Find where the given text appears and provide that cell's center as (x, y) coordinate. 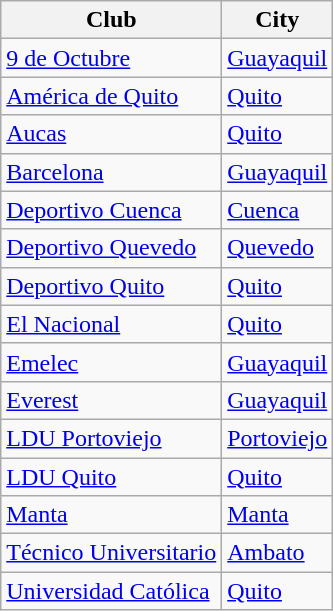
Técnico Universitario (112, 553)
Club (112, 20)
LDU Quito (112, 477)
Barcelona (112, 172)
City (278, 20)
Universidad Católica (112, 591)
9 de Octubre (112, 58)
Deportivo Quevedo (112, 248)
Emelec (112, 362)
LDU Portoviejo (112, 438)
Ambato (278, 553)
Everest (112, 400)
Quevedo (278, 248)
Portoviejo (278, 438)
Cuenca (278, 210)
El Nacional (112, 324)
Deportivo Quito (112, 286)
América de Quito (112, 96)
Deportivo Cuenca (112, 210)
Aucas (112, 134)
